Return (X, Y) of the center of cell containing provided text 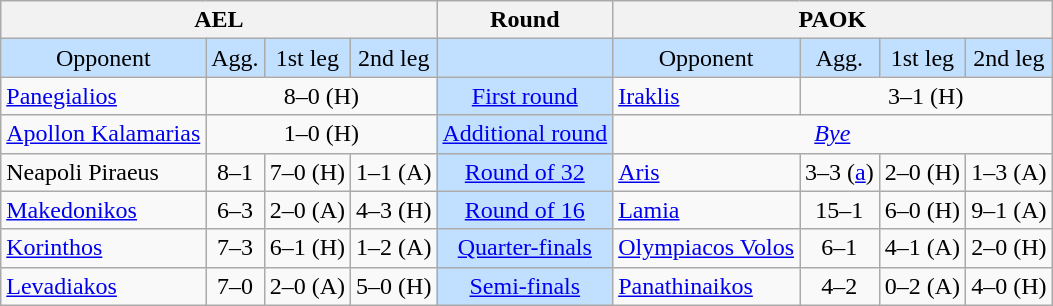
Korinthos (104, 248)
Neapoli Piraeus (104, 172)
4–2 (840, 286)
0–2 (A) (922, 286)
15–1 (840, 210)
PAOK (832, 20)
8–1 (235, 172)
Bye (832, 134)
Apollon Kalamarias (104, 134)
Olympiacos Volos (706, 248)
6–3 (235, 210)
First round (525, 96)
Aris (706, 172)
Additional round (525, 134)
1–3 (A) (1009, 172)
Quarter-finals (525, 248)
Makedonikos (104, 210)
3–1 (H) (926, 96)
Lamia (706, 210)
Panathinaikos (706, 286)
7–3 (235, 248)
Round of 16 (525, 210)
1–1 (A) (394, 172)
5–0 (H) (394, 286)
Semi-finals (525, 286)
Round of 32 (525, 172)
8–0 (H) (322, 96)
AEL (219, 20)
4–1 (A) (922, 248)
7–0 (235, 286)
9–1 (A) (1009, 210)
Panegialios (104, 96)
Round (525, 20)
4–0 (H) (1009, 286)
7–0 (H) (307, 172)
Levadiakos (104, 286)
1–0 (H) (322, 134)
6–1 (840, 248)
6–1 (H) (307, 248)
Iraklis (706, 96)
6–0 (H) (922, 210)
4–3 (H) (394, 210)
1–2 (A) (394, 248)
3–3 (a) (840, 172)
